Determine the (X, Y) coordinate at the center of the cell enclosing the given text.  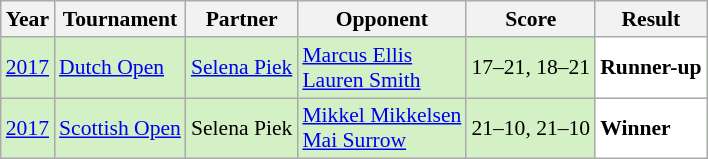
17–21, 18–21 (530, 68)
Winner (650, 128)
Dutch Open (120, 68)
Mikkel Mikkelsen Mai Surrow (382, 128)
Year (28, 19)
Opponent (382, 19)
Marcus Ellis Lauren Smith (382, 68)
Score (530, 19)
21–10, 21–10 (530, 128)
Result (650, 19)
Scottish Open (120, 128)
Runner-up (650, 68)
Partner (242, 19)
Tournament (120, 19)
